Search for the cell housing the specified text and yield its (x, y) center coordinate. 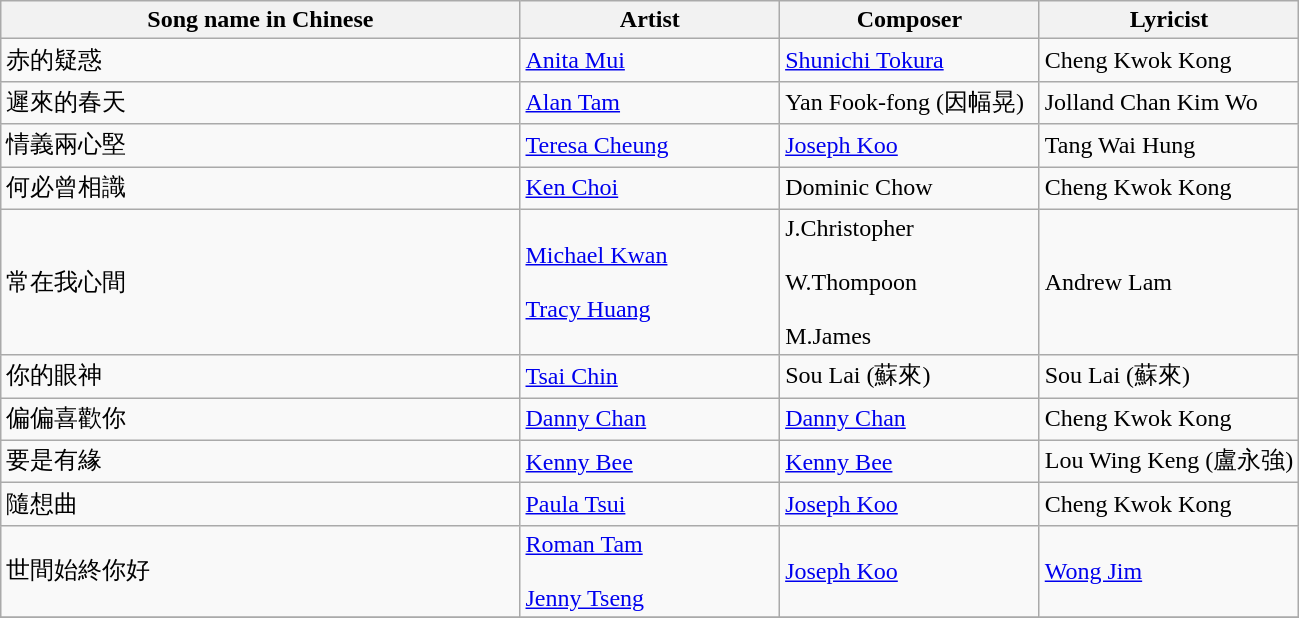
遲來的春天 (260, 102)
要是有緣 (260, 462)
Anita Mui (650, 60)
赤的疑惑 (260, 60)
Wong Jim (1169, 571)
Composer (910, 20)
何必曾相識 (260, 188)
Ken Choi (650, 188)
Jolland Chan Kim Wo (1169, 102)
Teresa Cheung (650, 146)
Dominic Chow (910, 188)
Song name in Chinese (260, 20)
Tsai Chin (650, 376)
Tang Wai Hung (1169, 146)
你的眼神 (260, 376)
Yan Fook-fong (因幅晃) (910, 102)
Paula Tsui (650, 504)
J.ChristopherW.ThompoonM.James (910, 282)
Alan Tam (650, 102)
偏偏喜歡你 (260, 420)
情義兩心堅 (260, 146)
Lou Wing Keng (盧永強) (1169, 462)
Roman TamJenny Tseng (650, 571)
隨想曲 (260, 504)
Michael KwanTracy Huang (650, 282)
Lyricist (1169, 20)
世間始終你好 (260, 571)
Andrew Lam (1169, 282)
Artist (650, 20)
Shunichi Tokura (910, 60)
常在我心間 (260, 282)
